Scan for the cell matching the given text and deliver its (x, y) coordinate at center. 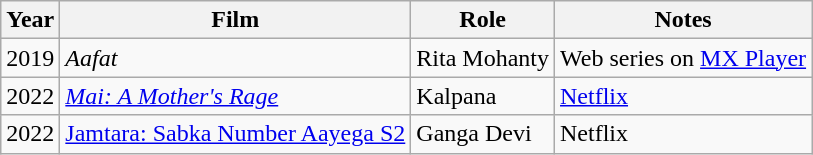
Notes (684, 20)
Kalpana (483, 96)
Year (30, 20)
2019 (30, 58)
Film (236, 20)
Role (483, 20)
Rita Mohanty (483, 58)
Web series on MX Player (684, 58)
Jamtara: Sabka Number Aayega S2 (236, 134)
Aafat (236, 58)
Ganga Devi (483, 134)
Mai: A Mother's Rage (236, 96)
